Capture the cell that displays the provided text and extract its [X, Y] central coordinate. 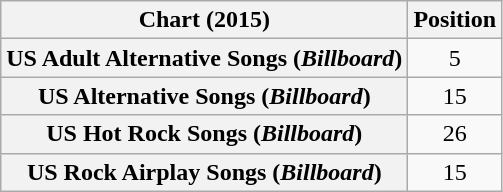
US Alternative Songs (Billboard) [204, 96]
26 [455, 134]
Position [455, 20]
US Rock Airplay Songs (Billboard) [204, 172]
5 [455, 58]
Chart (2015) [204, 20]
US Hot Rock Songs (Billboard) [204, 134]
US Adult Alternative Songs (Billboard) [204, 58]
